Capture the cell that displays the provided text and extract its (x, y) central coordinate. 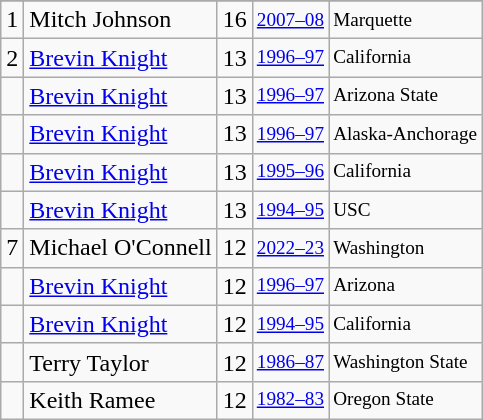
Arizona State (406, 96)
Arizona (406, 286)
Michael O'Connell (120, 248)
USC (406, 210)
Oregon State (406, 400)
Washington State (406, 362)
Alaska-Anchorage (406, 134)
1982–83 (290, 400)
7 (12, 248)
1 (12, 20)
1995–96 (290, 172)
1986–87 (290, 362)
Keith Ramee (120, 400)
Terry Taylor (120, 362)
16 (234, 20)
2 (12, 58)
2022–23 (290, 248)
Mitch Johnson (120, 20)
2007–08 (290, 20)
Washington (406, 248)
Marquette (406, 20)
